Extract the (X, Y) coordinate from the center of the cell holding the provided text.  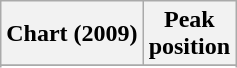
Peakposition (189, 34)
Chart (2009) (72, 34)
